Identify which cell holds the provided text, then report its [X, Y] central coordinate. 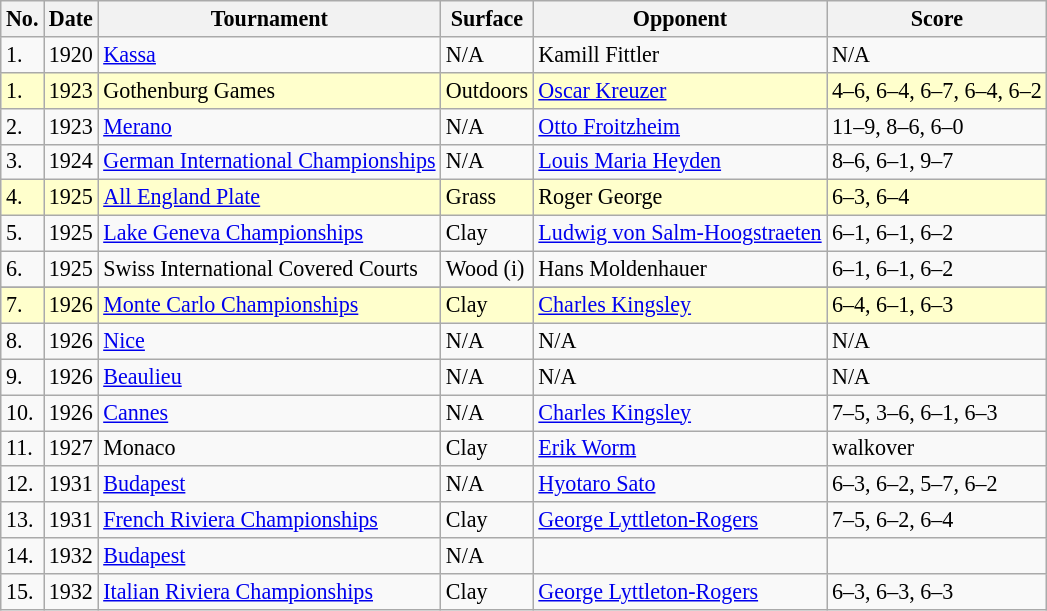
Louis Maria Heyden [680, 162]
Kassa [270, 54]
8. [22, 341]
German International Championships [270, 162]
7–5, 6–2, 6–4 [937, 520]
4. [22, 198]
1927 [71, 448]
Tournament [270, 18]
8–6, 6–1, 9–7 [937, 162]
7. [22, 305]
Lake Geneva Championships [270, 233]
5. [22, 233]
13. [22, 520]
6–3, 6–3, 6–3 [937, 591]
11. [22, 448]
6–4, 6–1, 6–3 [937, 305]
Nice [270, 341]
Oscar Kreuzer [680, 90]
Score [937, 18]
4–6, 6–4, 6–7, 6–4, 6–2 [937, 90]
6–3, 6–2, 5–7, 6–2 [937, 484]
Hyotaro Sato [680, 484]
7–5, 3–6, 6–1, 6–3 [937, 412]
Merano [270, 126]
Opponent [680, 18]
Wood (i) [488, 269]
10. [22, 412]
Outdoors [488, 90]
Swiss International Covered Courts [270, 269]
Date [71, 18]
14. [22, 556]
Gothenburg Games [270, 90]
6–3, 6–4 [937, 198]
Monte Carlo Championships [270, 305]
Cannes [270, 412]
Ludwig von Salm-Hoogstraeten [680, 233]
walkover [937, 448]
12. [22, 484]
Grass [488, 198]
Monaco [270, 448]
15. [22, 591]
Erik Worm [680, 448]
Kamill Fittler [680, 54]
2. [22, 126]
1920 [71, 54]
No. [22, 18]
6. [22, 269]
Surface [488, 18]
1924 [71, 162]
9. [22, 377]
French Riviera Championships [270, 520]
3. [22, 162]
11–9, 8–6, 6–0 [937, 126]
All England Plate [270, 198]
Italian Riviera Championships [270, 591]
Otto Froitzheim [680, 126]
Roger George [680, 198]
Hans Moldenhauer [680, 269]
Beaulieu [270, 377]
